Capture the cell that displays the provided text and extract its (X, Y) central coordinate. 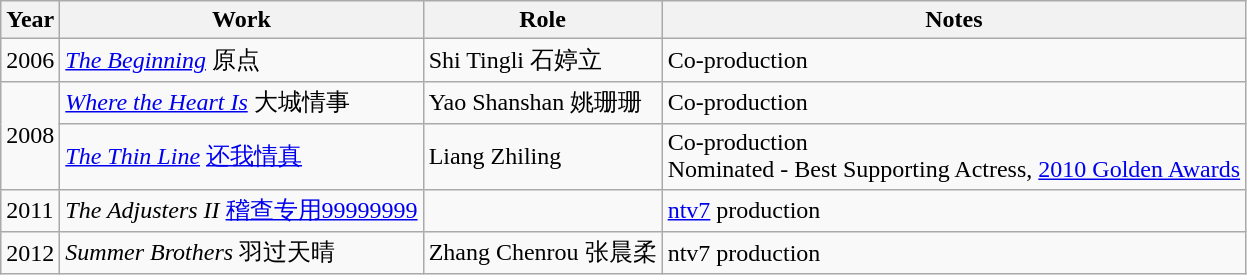
Where the Heart Is 大城情事 (242, 102)
2011 (30, 210)
Yao Shanshan 姚珊珊 (542, 102)
Notes (954, 20)
The Beginning 原点 (242, 60)
2008 (30, 135)
Role (542, 20)
The Thin Line 还我情真 (242, 156)
Work (242, 20)
Shi Tingli 石婷立 (542, 60)
Year (30, 20)
2006 (30, 60)
Co-production Nominated - Best Supporting Actress, 2010 Golden Awards (954, 156)
Liang Zhiling (542, 156)
2012 (30, 254)
Summer Brothers 羽过天晴 (242, 254)
The Adjusters II 稽查专用99999999 (242, 210)
Zhang Chenrou 张晨柔 (542, 254)
